For the text-containing cell, return its midpoint in [X, Y] coordinate format. 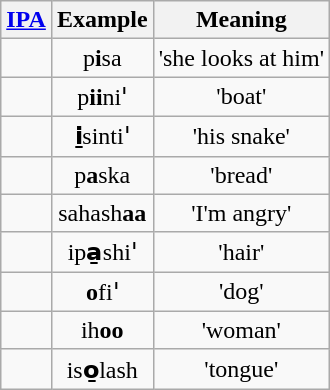
'his snake' [241, 136]
paska [102, 175]
'she looks at him' [241, 58]
piiniꞌ [102, 97]
pisa [102, 58]
i̱sintiꞌ [102, 136]
'I'm angry' [241, 213]
ipa̱shiꞌ [102, 252]
'tongue' [241, 369]
'woman' [241, 330]
iso̱lash [102, 369]
ofiꞌ [102, 292]
sahashaa [102, 213]
IPA [26, 20]
Example [102, 20]
'hair' [241, 252]
'bread' [241, 175]
ihoo [102, 330]
'dog' [241, 292]
'boat' [241, 97]
Meaning [241, 20]
